Detect which cell encompasses the target text, then output its [x, y] center coordinate. 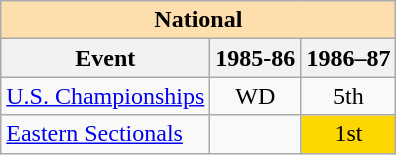
U.S. Championships [106, 96]
National [198, 20]
Event [106, 58]
5th [348, 96]
1986–87 [348, 58]
Eastern Sectionals [106, 134]
1st [348, 134]
1985-86 [256, 58]
WD [256, 96]
